Return [x, y] of the center of cell containing provided text 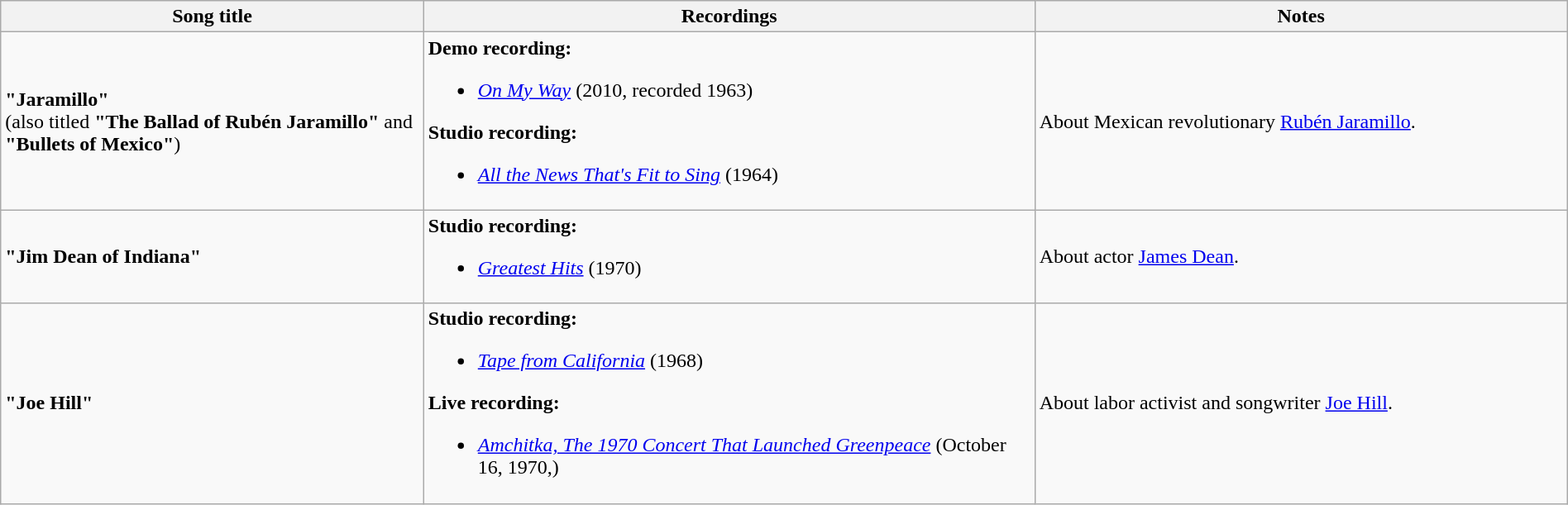
"Joe Hill" [213, 403]
Song title [213, 17]
Studio recording:Greatest Hits (1970) [729, 256]
Demo recording:On My Way (2010, recorded 1963)Studio recording:All the News That's Fit to Sing (1964) [729, 121]
"Jim Dean of Indiana" [213, 256]
About actor James Dean. [1301, 256]
"Jaramillo"(also titled "The Ballad of Rubén Jaramillo" and "Bullets of Mexico") [213, 121]
Recordings [729, 17]
Notes [1301, 17]
About Mexican revolutionary Rubén Jaramillo. [1301, 121]
About labor activist and songwriter Joe Hill. [1301, 403]
Studio recording:Tape from California (1968)Live recording:Amchitka, The 1970 Concert That Launched Greenpeace (October 16, 1970,) [729, 403]
